Search for the cell housing the specified text and yield its [x, y] center coordinate. 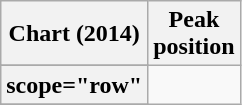
scope="row" [74, 85]
Peakposition [194, 34]
Chart (2014) [74, 34]
